Extract the [x, y] coordinate from the center of the cell holding the provided text.  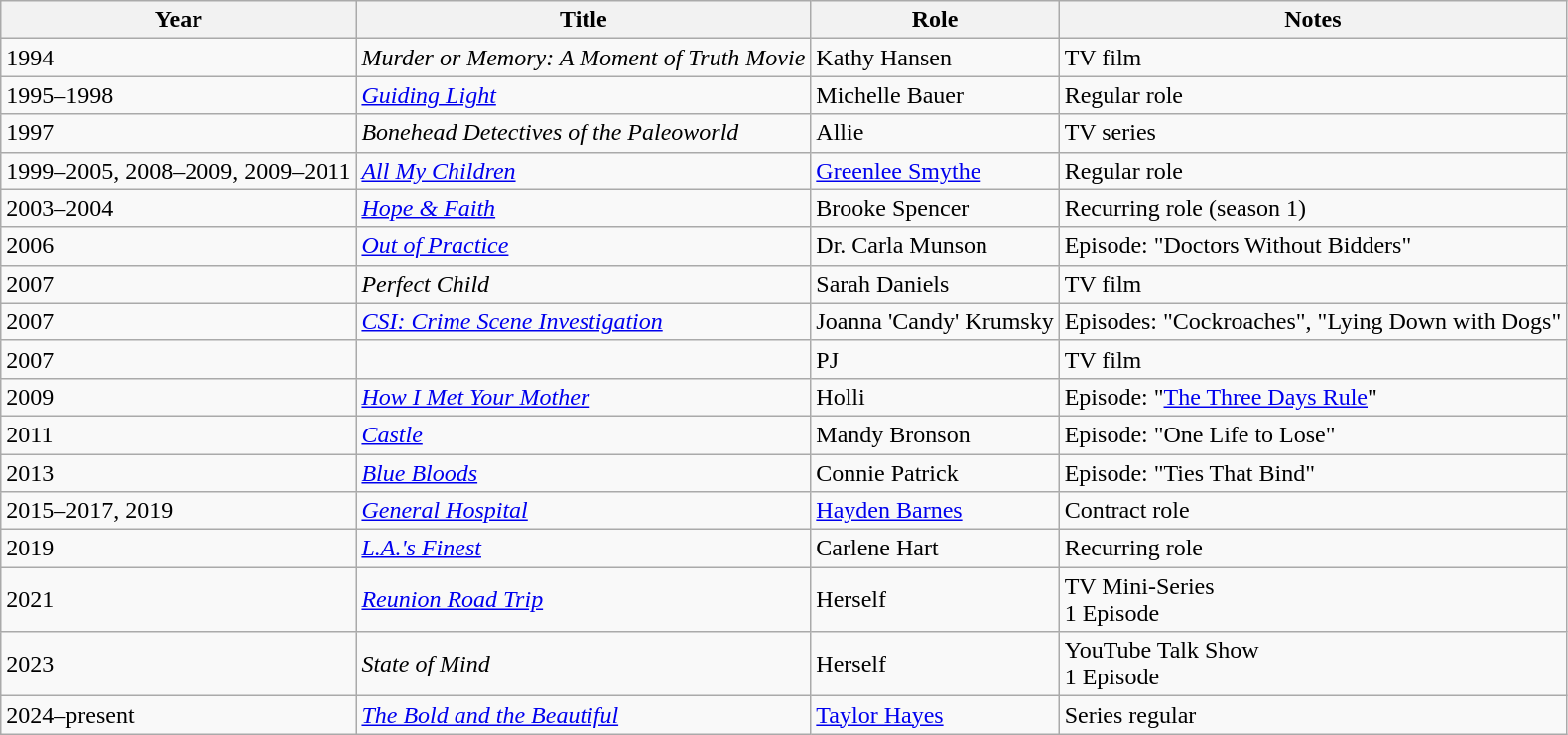
2009 [179, 397]
Episodes: "Cockroaches", "Lying Down with Dogs" [1313, 321]
Title [584, 20]
Episode: "Ties That Bind" [1313, 473]
Out of Practice [584, 246]
Contract role [1313, 511]
Kathy Hansen [935, 58]
L.A.'s Finest [584, 549]
State of Mind [584, 665]
2023 [179, 665]
1995–1998 [179, 95]
Role [935, 20]
Allie [935, 133]
TV Mini-Series1 Episode [1313, 599]
2019 [179, 549]
Holli [935, 397]
Sarah Daniels [935, 284]
2024–present [179, 715]
2006 [179, 246]
The Bold and the Beautiful [584, 715]
1997 [179, 133]
Taylor Hayes [935, 715]
1994 [179, 58]
Joanna 'Candy' Krumsky [935, 321]
2011 [179, 434]
Episode: "The Three Days Rule" [1313, 397]
General Hospital [584, 511]
Bonehead Detectives of the Paleoworld [584, 133]
Castle [584, 434]
Series regular [1313, 715]
Greenlee Smythe [935, 171]
Connie Patrick [935, 473]
Recurring role (season 1) [1313, 208]
How I Met Your Mother [584, 397]
Hayden Barnes [935, 511]
Notes [1313, 20]
All My Children [584, 171]
Dr. Carla Munson [935, 246]
Guiding Light [584, 95]
Murder or Memory: A Moment of Truth Movie [584, 58]
1999–2005, 2008–2009, 2009–2011 [179, 171]
YouTube Talk Show1 Episode [1313, 665]
2015–2017, 2019 [179, 511]
Year [179, 20]
Blue Bloods [584, 473]
Reunion Road Trip [584, 599]
Perfect Child [584, 284]
PJ [935, 359]
2003–2004 [179, 208]
TV series [1313, 133]
Michelle Bauer [935, 95]
Hope & Faith [584, 208]
Mandy Bronson [935, 434]
Carlene Hart [935, 549]
CSI: Crime Scene Investigation [584, 321]
2013 [179, 473]
Episode: "One Life to Lose" [1313, 434]
Brooke Spencer [935, 208]
Recurring role [1313, 549]
Episode: "Doctors Without Bidders" [1313, 246]
2021 [179, 599]
